Scan for the cell matching the given text and deliver its [X, Y] coordinate at center. 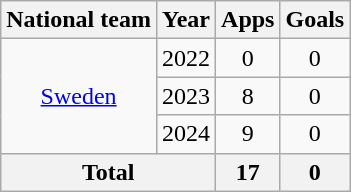
17 [248, 172]
2024 [186, 134]
Goals [315, 20]
2022 [186, 58]
Year [186, 20]
Apps [248, 20]
8 [248, 96]
9 [248, 134]
2023 [186, 96]
Total [108, 172]
National team [79, 20]
Sweden [79, 96]
